For the text-containing cell, return its midpoint in [X, Y] coordinate format. 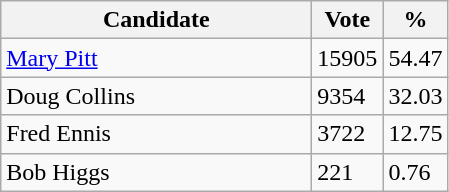
9354 [348, 96]
15905 [348, 58]
Mary Pitt [156, 58]
221 [348, 172]
% [416, 20]
12.75 [416, 134]
Fred Ennis [156, 134]
Doug Collins [156, 96]
Bob Higgs [156, 172]
54.47 [416, 58]
0.76 [416, 172]
Vote [348, 20]
3722 [348, 134]
Candidate [156, 20]
32.03 [416, 96]
